Identify which cell holds the provided text, then report its [x, y] central coordinate. 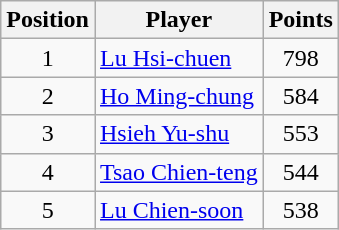
Points [300, 20]
3 [48, 134]
584 [300, 96]
Player [178, 20]
Ho Ming-chung [178, 96]
Lu Hsi-chuen [178, 58]
Lu Chien-soon [178, 210]
2 [48, 96]
Position [48, 20]
1 [48, 58]
538 [300, 210]
544 [300, 172]
553 [300, 134]
798 [300, 58]
Tsao Chien-teng [178, 172]
4 [48, 172]
5 [48, 210]
Hsieh Yu-shu [178, 134]
